Locate the cell with the specified text and output its (X, Y) center coordinate. 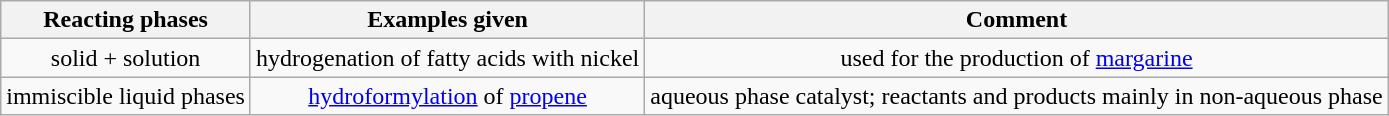
aqueous phase catalyst; reactants and products mainly in non-aqueous phase (1017, 96)
Examples given (447, 20)
solid + solution (126, 58)
immiscible liquid phases (126, 96)
Reacting phases (126, 20)
used for the production of margarine (1017, 58)
Comment (1017, 20)
hydrogenation of fatty acids with nickel (447, 58)
hydroformylation of propene (447, 96)
